From the cell containing the given text, extract its center point as [x, y] coordinate. 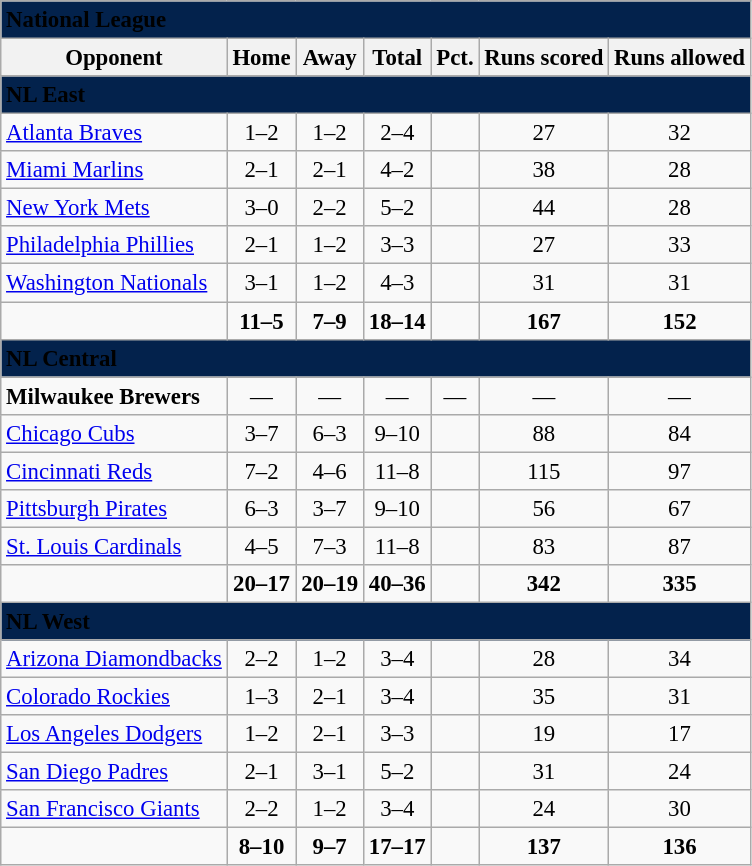
34 [680, 659]
Atlanta Braves [114, 133]
Philadelphia Phillies [114, 245]
67 [680, 509]
Pittsburgh Pirates [114, 509]
40–36 [397, 584]
33 [680, 245]
20–17 [262, 584]
Los Angeles Dodgers [114, 734]
3–0 [262, 208]
137 [544, 847]
84 [680, 433]
NL West [376, 621]
20–19 [330, 584]
Colorado Rockies [114, 697]
Home [262, 58]
4–5 [262, 546]
8–10 [262, 847]
44 [544, 208]
Runs scored [544, 58]
NL Central [376, 358]
97 [680, 471]
Chicago Cubs [114, 433]
17 [680, 734]
New York Mets [114, 208]
7–2 [262, 471]
Runs allowed [680, 58]
167 [544, 321]
Total [397, 58]
Opponent [114, 58]
2–4 [397, 133]
136 [680, 847]
San Diego Padres [114, 772]
NL East [376, 95]
17–17 [397, 847]
4–6 [330, 471]
115 [544, 471]
83 [544, 546]
Arizona Diamondbacks [114, 659]
Miami Marlins [114, 170]
San Francisco Giants [114, 809]
38 [544, 170]
342 [544, 584]
St. Louis Cardinals [114, 546]
Washington Nationals [114, 283]
National League [376, 20]
7–3 [330, 546]
35 [544, 697]
30 [680, 809]
87 [680, 546]
19 [544, 734]
Cincinnati Reds [114, 471]
9–7 [330, 847]
56 [544, 509]
152 [680, 321]
11–5 [262, 321]
335 [680, 584]
1–3 [262, 697]
18–14 [397, 321]
7–9 [330, 321]
88 [544, 433]
4–3 [397, 283]
4–2 [397, 170]
Milwaukee Brewers [114, 396]
32 [680, 133]
Pct. [455, 58]
Away [330, 58]
